Return the [X, Y] coordinate for the center point of the cell that contains the specified text.  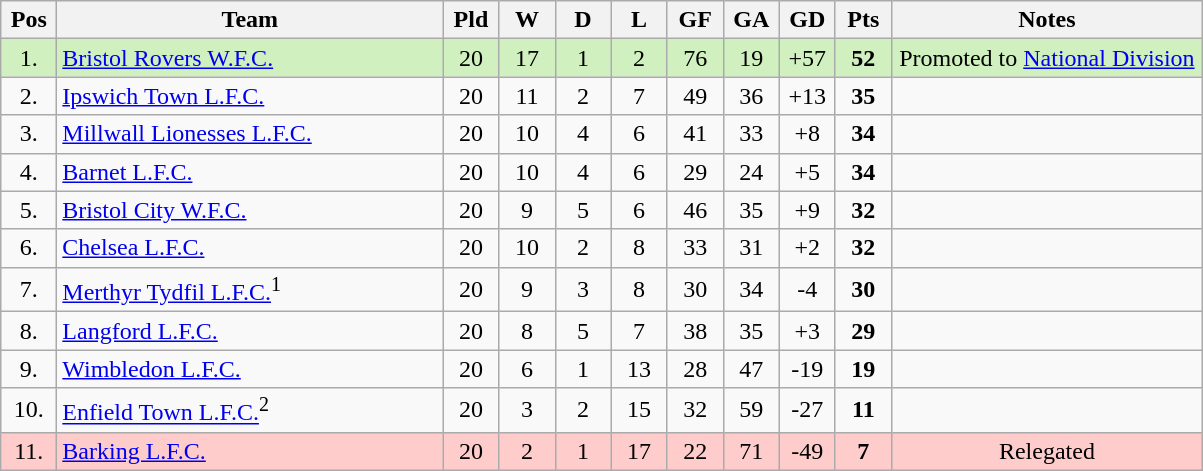
Pts [863, 20]
7. [29, 290]
22 [695, 451]
GF [695, 20]
3. [29, 134]
41 [695, 134]
38 [695, 331]
Enfield Town L.F.C.2 [250, 410]
2. [29, 96]
8. [29, 331]
Notes [1046, 20]
+3 [807, 331]
W [527, 20]
+57 [807, 58]
59 [751, 410]
13 [639, 369]
Barking L.F.C. [250, 451]
D [583, 20]
Promoted to National Division [1046, 58]
28 [695, 369]
71 [751, 451]
47 [751, 369]
52 [863, 58]
76 [695, 58]
11. [29, 451]
+5 [807, 172]
-49 [807, 451]
Barnet L.F.C. [250, 172]
36 [751, 96]
Team [250, 20]
+8 [807, 134]
+2 [807, 248]
Millwall Lionesses L.F.C. [250, 134]
Relegated [1046, 451]
46 [695, 210]
Pos [29, 20]
15 [639, 410]
L [639, 20]
1. [29, 58]
-4 [807, 290]
6. [29, 248]
GA [751, 20]
Wimbledon L.F.C. [250, 369]
Chelsea L.F.C. [250, 248]
Bristol Rovers W.F.C. [250, 58]
Ipswich Town L.F.C. [250, 96]
9. [29, 369]
4. [29, 172]
Pld [471, 20]
+9 [807, 210]
49 [695, 96]
5. [29, 210]
Merthyr Tydfil L.F.C.1 [250, 290]
-19 [807, 369]
31 [751, 248]
24 [751, 172]
-27 [807, 410]
Bristol City W.F.C. [250, 210]
+13 [807, 96]
Langford L.F.C. [250, 331]
10. [29, 410]
GD [807, 20]
